Scan for the cell matching the given text and deliver its (X, Y) coordinate at center. 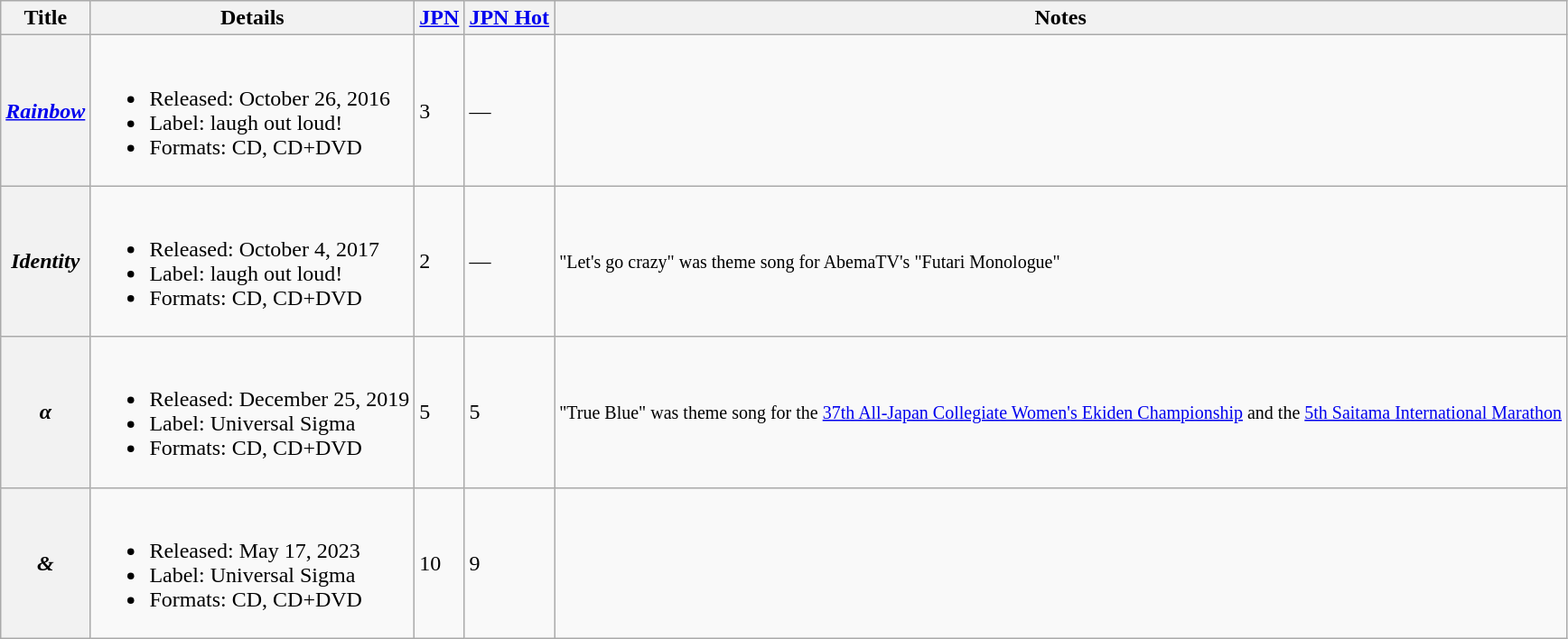
Identity (45, 262)
Released: October 26, 2016Label: laugh out loud!Formats: CD, CD+DVD (253, 110)
"Let's go crazy" was theme song for AbemaTV's "Futari Monologue" (1060, 262)
α (45, 412)
2 (439, 262)
Title (45, 18)
3 (439, 110)
Released: December 25, 2019Label: Universal SigmaFormats: CD, CD+DVD (253, 412)
JPN Hot (509, 18)
JPN (439, 18)
Released: May 17, 2023Label: Universal SigmaFormats: CD, CD+DVD (253, 563)
Released: October 4, 2017Label: laugh out loud!Formats: CD, CD+DVD (253, 262)
Details (253, 18)
"True Blue" was theme song for the 37th All-Japan Collegiate Women's Ekiden Championship and the 5th Saitama International Marathon (1060, 412)
9 (509, 563)
& (45, 563)
Notes (1060, 18)
Rainbow (45, 110)
10 (439, 563)
